Detect which cell encompasses the target text, then output its (x, y) center coordinate. 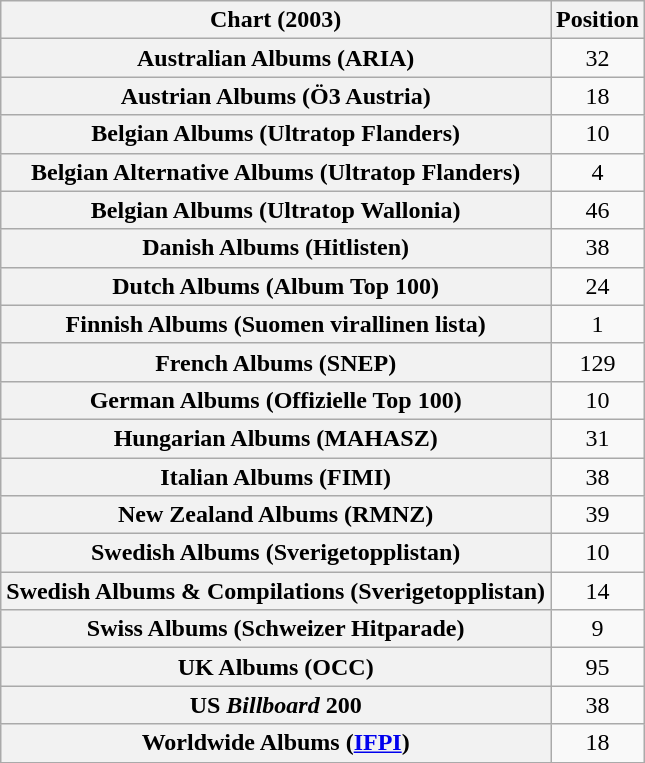
Belgian Albums (Ultratop Flanders) (276, 134)
Australian Albums (ARIA) (276, 58)
14 (598, 591)
46 (598, 210)
Belgian Alternative Albums (Ultratop Flanders) (276, 172)
Swedish Albums (Sverigetopplistan) (276, 553)
Danish Albums (Hitlisten) (276, 248)
UK Albums (OCC) (276, 667)
31 (598, 438)
24 (598, 286)
Hungarian Albums (MAHASZ) (276, 438)
4 (598, 172)
1 (598, 324)
Dutch Albums (Album Top 100) (276, 286)
Position (598, 20)
Swiss Albums (Schweizer Hitparade) (276, 629)
Swedish Albums & Compilations (Sverigetopplistan) (276, 591)
32 (598, 58)
New Zealand Albums (RMNZ) (276, 515)
95 (598, 667)
129 (598, 362)
Finnish Albums (Suomen virallinen lista) (276, 324)
Austrian Albums (Ö3 Austria) (276, 96)
Worldwide Albums (IFPI) (276, 743)
9 (598, 629)
39 (598, 515)
German Albums (Offizielle Top 100) (276, 400)
Chart (2003) (276, 20)
French Albums (SNEP) (276, 362)
US Billboard 200 (276, 705)
Belgian Albums (Ultratop Wallonia) (276, 210)
Italian Albums (FIMI) (276, 477)
